Output the [x, y] coordinate of the center of the cell containing the given text.  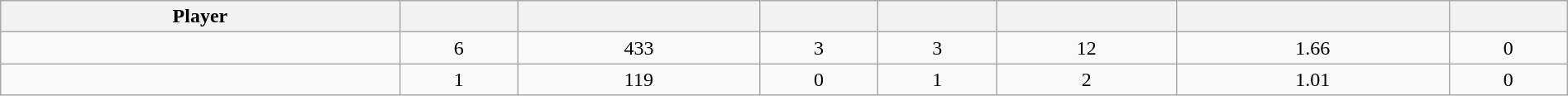
119 [638, 79]
12 [1087, 48]
6 [458, 48]
1.66 [1313, 48]
1.01 [1313, 79]
2 [1087, 79]
Player [200, 17]
433 [638, 48]
